Identify which cell holds the provided text, then report its [x, y] central coordinate. 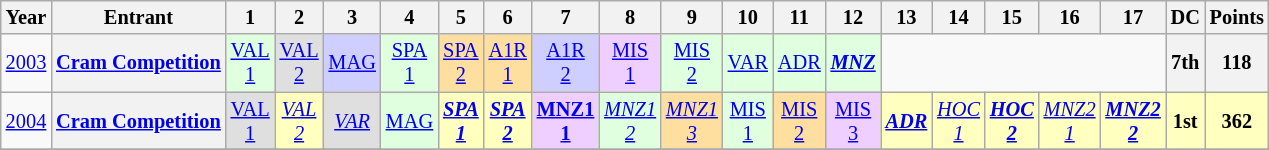
16 [1070, 17]
A1R1 [508, 63]
7th [1186, 63]
MNZ21 [1070, 121]
MIS3 [854, 121]
118 [1237, 63]
10 [748, 17]
A1R2 [566, 63]
9 [692, 17]
362 [1237, 121]
MNZ11 [566, 121]
2003 [26, 63]
MNZ [854, 63]
14 [958, 17]
MNZ12 [630, 121]
MNZ13 [692, 121]
1 [250, 17]
4 [410, 17]
MNZ22 [1132, 121]
3 [352, 17]
HOC1 [958, 121]
11 [800, 17]
1st [1186, 121]
Year [26, 17]
8 [630, 17]
Points [1237, 17]
2004 [26, 121]
5 [461, 17]
12 [854, 17]
13 [907, 17]
Entrant [138, 17]
HOC2 [1012, 121]
6 [508, 17]
17 [1132, 17]
DC [1186, 17]
2 [300, 17]
7 [566, 17]
15 [1012, 17]
